Return [X, Y] of the center of cell containing provided text 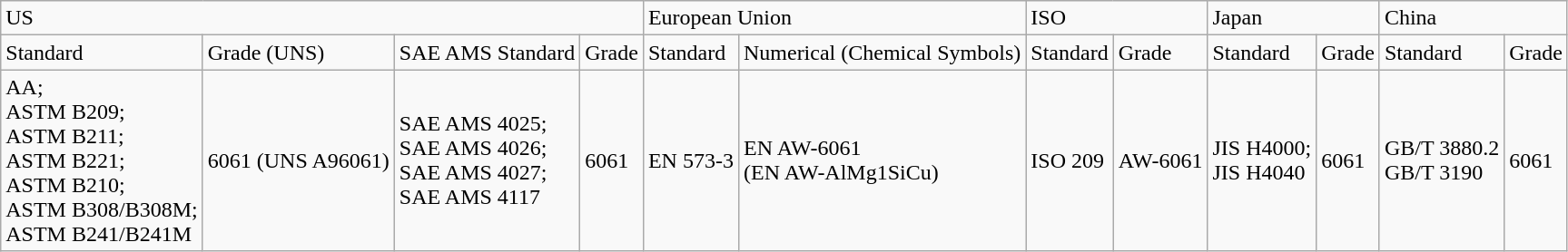
China [1473, 18]
AW-6061 [1160, 160]
6061 (UNS A96061) [298, 160]
EN AW-6061(EN AW-AlMg1SiCu) [882, 160]
ISO [1117, 18]
US [322, 18]
SAE AMS 4025;SAE AMS 4026;SAE AMS 4027;SAE AMS 4117 [487, 160]
GB/T 3880.2GB/T 3190 [1442, 160]
Japan [1293, 18]
AA;ASTM B209;ASTM B211;ASTM B221;ASTM B210;ASTM B308/B308M;ASTM B241/B241M [102, 160]
Numerical (Chemical Symbols) [882, 53]
EN 573-3 [690, 160]
ISO 209 [1070, 160]
Grade (UNS) [298, 53]
SAE AMS Standard [487, 53]
JIS H4000;JIS H4040 [1262, 160]
European Union [833, 18]
